Pinpoint the cell where the given text exists, returning its [X, Y] midpoint coordinate. 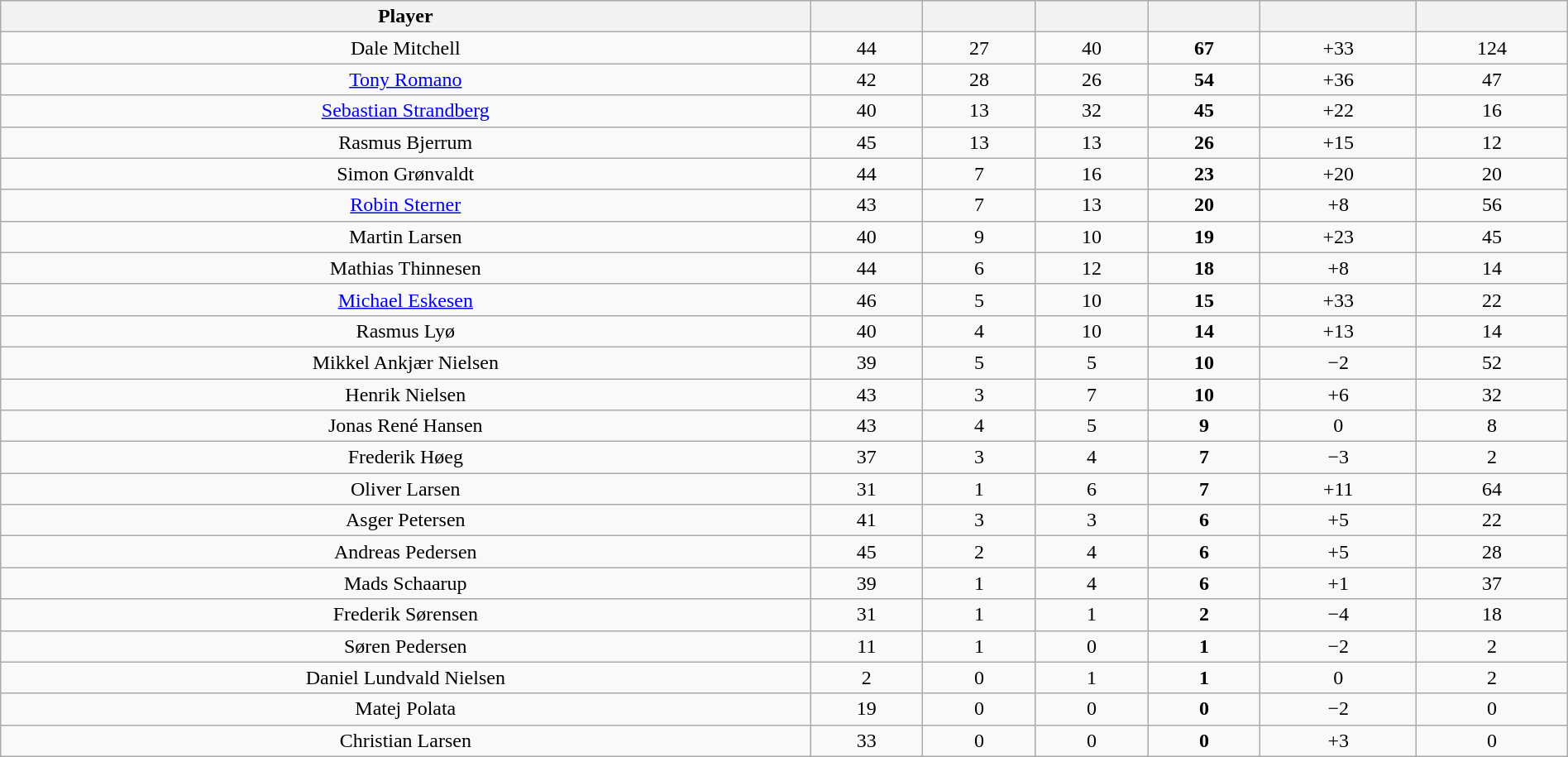
67 [1204, 48]
Søren Pedersen [405, 646]
Rasmus Bjerrum [405, 142]
Henrik Nielsen [405, 395]
Mikkel Ankjær Nielsen [405, 362]
23 [1204, 174]
+22 [1338, 111]
33 [867, 740]
Dale Mitchell [405, 48]
Rasmus Lyø [405, 331]
64 [1492, 489]
Jonas René Hansen [405, 426]
Mathias Thinnesen [405, 268]
Frederik Høeg [405, 458]
+3 [1338, 740]
Player [405, 17]
Christian Larsen [405, 740]
+6 [1338, 395]
Robin Sterner [405, 205]
52 [1492, 362]
15 [1204, 299]
41 [867, 520]
47 [1492, 79]
+36 [1338, 79]
Matej Polata [405, 709]
8 [1492, 426]
+13 [1338, 331]
124 [1492, 48]
11 [867, 646]
+11 [1338, 489]
−3 [1338, 458]
Daniel Lundvald Nielsen [405, 678]
Michael Eskesen [405, 299]
+20 [1338, 174]
56 [1492, 205]
+15 [1338, 142]
Andreas Pedersen [405, 552]
46 [867, 299]
−4 [1338, 615]
Simon Grønvaldt [405, 174]
Oliver Larsen [405, 489]
Martin Larsen [405, 237]
Tony Romano [405, 79]
54 [1204, 79]
+1 [1338, 583]
42 [867, 79]
Sebastian Strandberg [405, 111]
+23 [1338, 237]
Asger Petersen [405, 520]
Frederik Sørensen [405, 615]
Mads Schaarup [405, 583]
27 [979, 48]
